Pinpoint the cell where the given text exists, returning its (X, Y) midpoint coordinate. 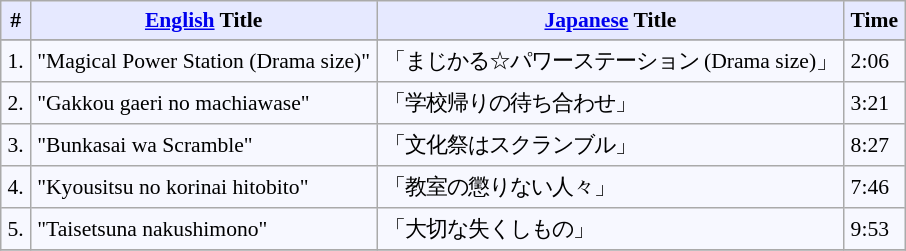
2. (16, 103)
「文化祭はスクランブル」 (610, 145)
5. (16, 229)
Japanese Title (610, 20)
"Gakkou gaeri no machiawase" (203, 103)
「学校帰りの待ち合わせ」 (610, 103)
"Taisetsuna nakushimono" (203, 229)
7:46 (874, 187)
「まじかる☆パワーステーション (Drama size)」 (610, 61)
"Bunkasai wa Scramble" (203, 145)
2:06 (874, 61)
3:21 (874, 103)
「教室の懲りない人々」 (610, 187)
「大切な失くしもの」 (610, 229)
3. (16, 145)
"Kyousitsu no korinai hitobito" (203, 187)
"Magical Power Station (Drama size)" (203, 61)
8:27 (874, 145)
Time (874, 20)
1. (16, 61)
English Title (203, 20)
# (16, 20)
9:53 (874, 229)
4. (16, 187)
